Search for the cell housing the specified text and yield its (x, y) center coordinate. 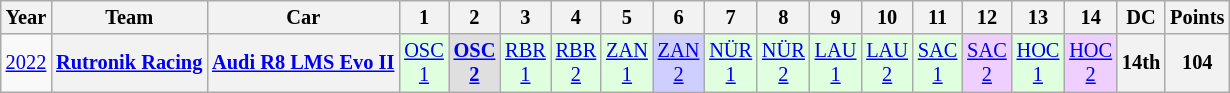
14th (1141, 63)
Car (303, 17)
14 (1090, 17)
Team (129, 17)
RBR1 (525, 63)
8 (784, 17)
5 (627, 17)
NÜR2 (784, 63)
2022 (26, 63)
3 (525, 17)
LAU2 (887, 63)
OSC1 (424, 63)
12 (986, 17)
OSC2 (475, 63)
Points (1197, 17)
NÜR1 (730, 63)
HOC2 (1090, 63)
Rutronik Racing (129, 63)
9 (836, 17)
Audi R8 LMS Evo II (303, 63)
10 (887, 17)
104 (1197, 63)
DC (1141, 17)
7 (730, 17)
2 (475, 17)
ZAN2 (679, 63)
Year (26, 17)
13 (1038, 17)
RBR2 (576, 63)
1 (424, 17)
LAU1 (836, 63)
6 (679, 17)
ZAN1 (627, 63)
11 (938, 17)
HOC1 (1038, 63)
SAC1 (938, 63)
4 (576, 17)
SAC2 (986, 63)
